Locate the cell with the specified text and output its (X, Y) center coordinate. 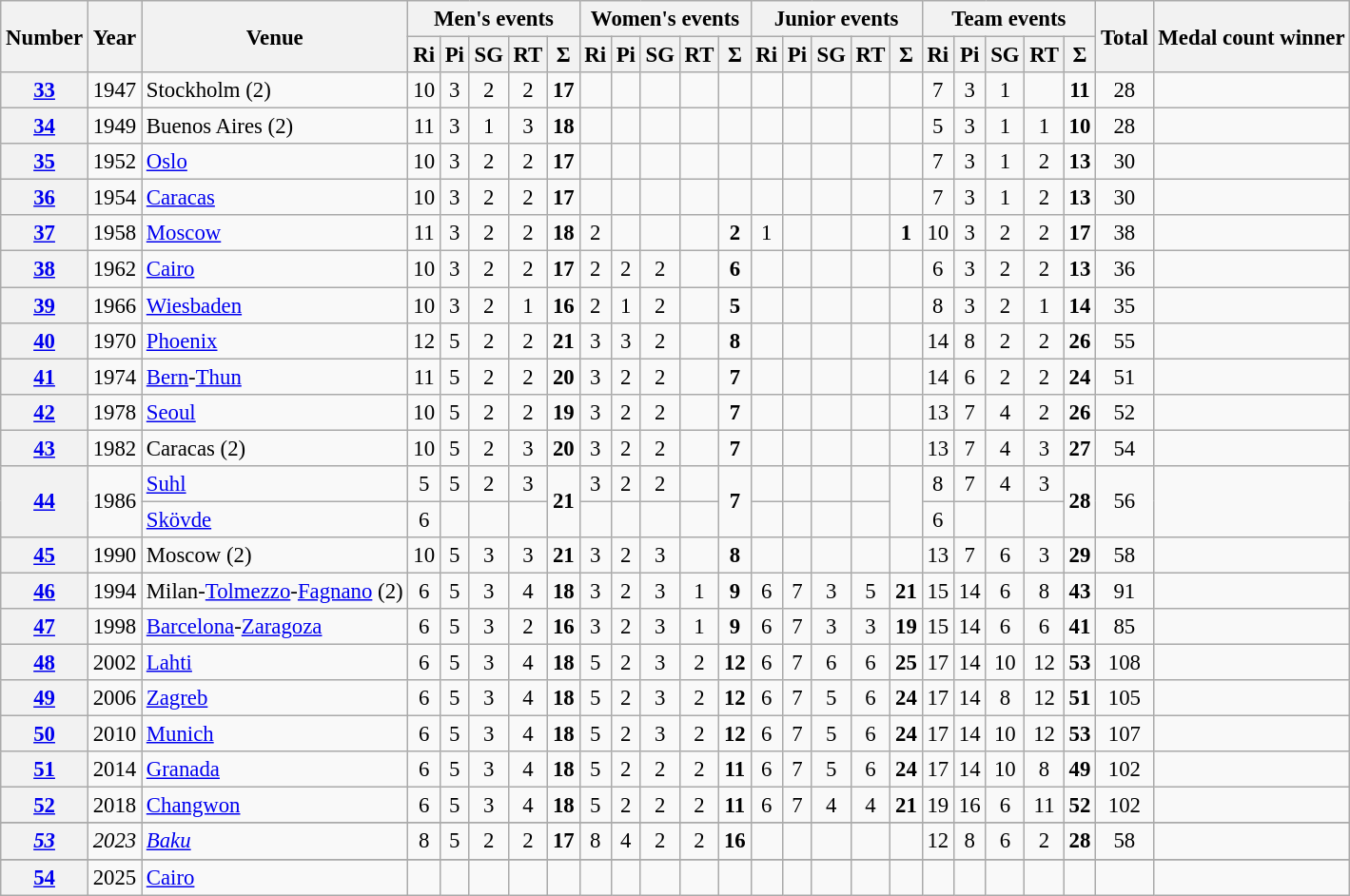
2025 (114, 877)
Barcelona-Zaragoza (274, 627)
Number (45, 36)
1990 (114, 555)
Total (1125, 36)
2018 (114, 806)
2006 (114, 698)
1966 (114, 305)
2023 (114, 842)
Junior events (836, 19)
1994 (114, 591)
Baku (274, 842)
55 (1125, 341)
2014 (114, 769)
1958 (114, 233)
46 (45, 591)
Buenos Aires (2) (274, 127)
1952 (114, 162)
Year (114, 36)
91 (1125, 591)
50 (45, 734)
Granada (274, 769)
1954 (114, 198)
1949 (114, 127)
48 (45, 663)
Caracas (274, 198)
Milan-Tolmezzo-Fagnano (2) (274, 591)
Seoul (274, 412)
42 (45, 412)
Lahti (274, 663)
Women's events (665, 19)
1974 (114, 377)
1986 (114, 502)
1962 (114, 269)
Venue (274, 36)
Medal count winner (1252, 36)
Munich (274, 734)
Moscow (2) (274, 555)
Wiesbaden (274, 305)
85 (1125, 627)
1947 (114, 90)
Bern-Thun (274, 377)
2010 (114, 734)
105 (1125, 698)
56 (1125, 502)
25 (906, 663)
29 (1079, 555)
45 (45, 555)
27 (1079, 448)
Zagreb (274, 698)
39 (45, 305)
Stockholm (2) (274, 90)
107 (1125, 734)
1970 (114, 341)
33 (45, 90)
44 (45, 502)
Team events (1008, 19)
108 (1125, 663)
1982 (114, 448)
47 (45, 627)
1978 (114, 412)
Moscow (274, 233)
Skövde (274, 519)
Oslo (274, 162)
Caracas (2) (274, 448)
40 (45, 341)
1998 (114, 627)
37 (45, 233)
Men's events (494, 19)
Phoenix (274, 341)
34 (45, 127)
Suhl (274, 484)
2002 (114, 663)
Changwon (274, 806)
